Output the [X, Y] coordinate of the center of the cell containing the given text.  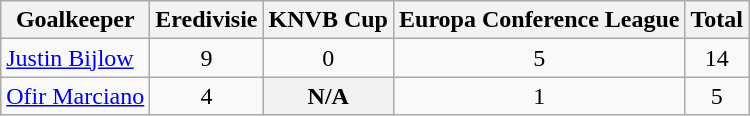
14 [717, 58]
Goalkeeper [76, 20]
0 [328, 58]
Eredivisie [206, 20]
Justin Bijlow [76, 58]
Ofir Marciano [76, 96]
KNVB Cup [328, 20]
4 [206, 96]
Total [717, 20]
N/A [328, 96]
Europa Conference League [538, 20]
1 [538, 96]
9 [206, 58]
